Detect which cell encompasses the target text, then output its [X, Y] center coordinate. 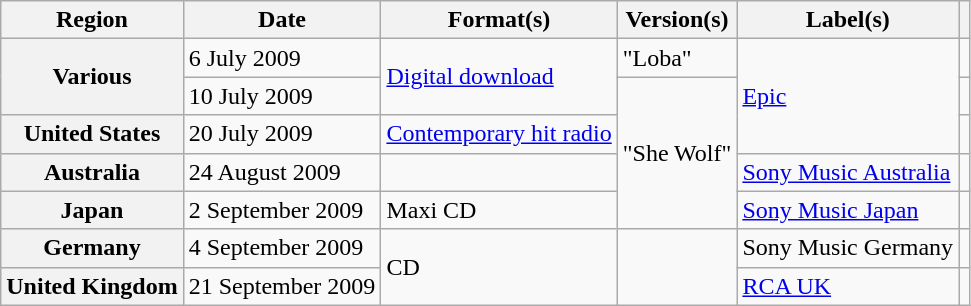
Contemporary hit radio [499, 134]
United States [92, 134]
Digital download [499, 77]
20 July 2009 [282, 134]
10 July 2009 [282, 96]
Sony Music Japan [848, 210]
"She Wolf" [677, 153]
Germany [92, 248]
RCA UK [848, 286]
CD [499, 267]
Format(s) [499, 20]
4 September 2009 [282, 248]
Maxi CD [499, 210]
Japan [92, 210]
Region [92, 20]
Date [282, 20]
2 September 2009 [282, 210]
"Loba" [677, 58]
Various [92, 77]
Australia [92, 172]
24 August 2009 [282, 172]
Version(s) [677, 20]
Label(s) [848, 20]
21 September 2009 [282, 286]
6 July 2009 [282, 58]
Sony Music Australia [848, 172]
Sony Music Germany [848, 248]
United Kingdom [92, 286]
Epic [848, 96]
